Determine the (X, Y) coordinate at the center of the cell enclosing the given text.  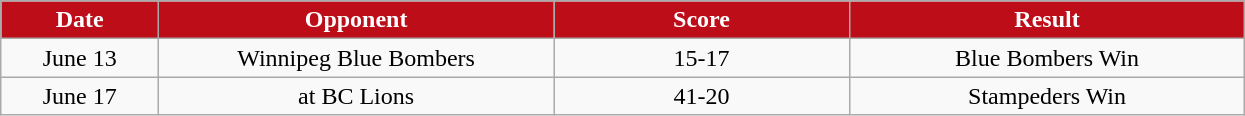
Blue Bombers Win (1048, 58)
15-17 (702, 58)
at BC Lions (356, 96)
Stampeders Win (1048, 96)
41-20 (702, 96)
Date (80, 20)
June 13 (80, 58)
Winnipeg Blue Bombers (356, 58)
Score (702, 20)
Result (1048, 20)
Opponent (356, 20)
June 17 (80, 96)
